Pinpoint the cell where the given text exists, returning its [X, Y] midpoint coordinate. 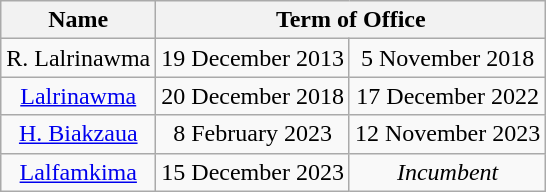
R. Lalrinawma [78, 58]
Name [78, 20]
5 November 2018 [447, 58]
19 December 2013 [253, 58]
20 December 2018 [253, 96]
H. Biakzaua [78, 134]
15 December 2023 [253, 172]
Lalrinawma [78, 96]
Term of Office [351, 20]
17 December 2022 [447, 96]
Lalfamkima [78, 172]
12 November 2023 [447, 134]
Incumbent [447, 172]
8 February 2023 [253, 134]
